Determine the [x, y] coordinate at the center of the cell enclosing the given text.  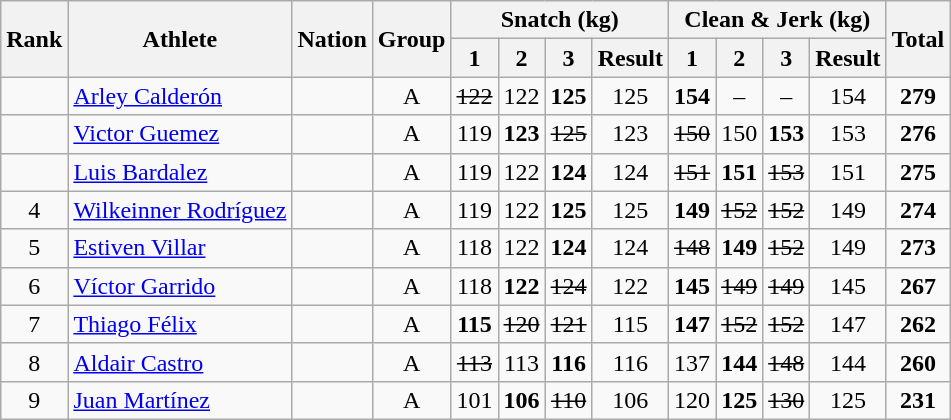
267 [918, 286]
7 [34, 324]
Juan Martínez [180, 400]
Aldair Castro [180, 362]
262 [918, 324]
Clean & Jerk (kg) [778, 20]
231 [918, 400]
Victor Guemez [180, 134]
Snatch (kg) [560, 20]
Luis Bardalez [180, 172]
110 [568, 400]
Nation [332, 39]
6 [34, 286]
276 [918, 134]
Wilkeinner Rodríguez [180, 210]
101 [474, 400]
4 [34, 210]
273 [918, 248]
Rank [34, 39]
274 [918, 210]
9 [34, 400]
279 [918, 96]
5 [34, 248]
121 [568, 324]
137 [692, 362]
Arley Calderón [180, 96]
8 [34, 362]
Víctor Garrido [180, 286]
Group [412, 39]
Estiven Villar [180, 248]
Total [918, 39]
260 [918, 362]
130 [786, 400]
275 [918, 172]
Thiago Félix [180, 324]
Athlete [180, 39]
